Pinpoint the cell where the given text exists, returning its (X, Y) midpoint coordinate. 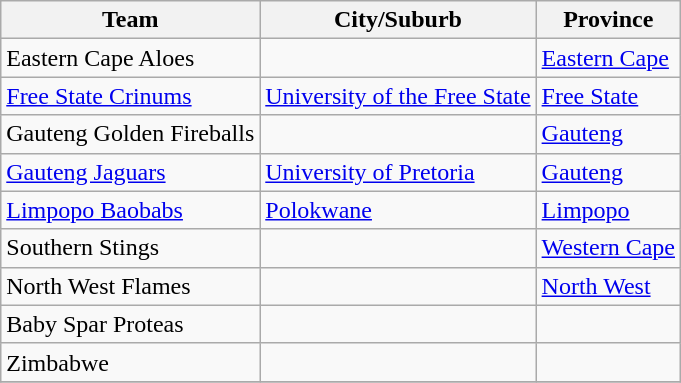
Eastern Cape (608, 58)
Polokwane (398, 210)
Western Cape (608, 248)
Limpopo Baobabs (130, 210)
Baby Spar Proteas (130, 324)
University of Pretoria (398, 172)
Zimbabwe (130, 362)
City/Suburb (398, 20)
Limpopo (608, 210)
Gauteng Jaguars (130, 172)
University of the Free State (398, 96)
Gauteng Golden Fireballs (130, 134)
Free State (608, 96)
Province (608, 20)
North West Flames (130, 286)
Free State Crinums (130, 96)
Southern Stings (130, 248)
Eastern Cape Aloes (130, 58)
Team (130, 20)
North West (608, 286)
